Provide the (x, y) coordinate of the cell's center where the given text is located.  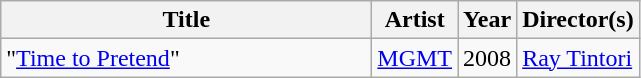
Ray Tintori (578, 58)
Title (186, 20)
"Time to Pretend" (186, 58)
Year (488, 20)
Director(s) (578, 20)
2008 (488, 58)
Artist (415, 20)
MGMT (415, 58)
